Find where the given text appears and provide that cell's center as [X, Y] coordinate. 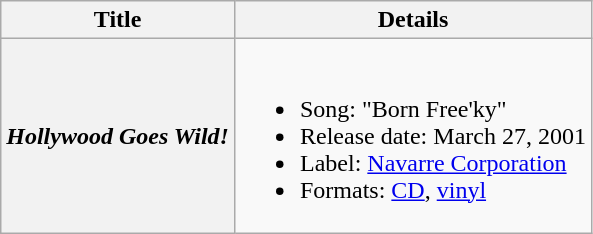
Hollywood Goes Wild! [118, 136]
Title [118, 20]
Details [412, 20]
Song: "Born Free'ky"Release date: March 27, 2001Label: Navarre CorporationFormats: CD, vinyl [412, 136]
